Locate the cell with the specified text and output its (x, y) center coordinate. 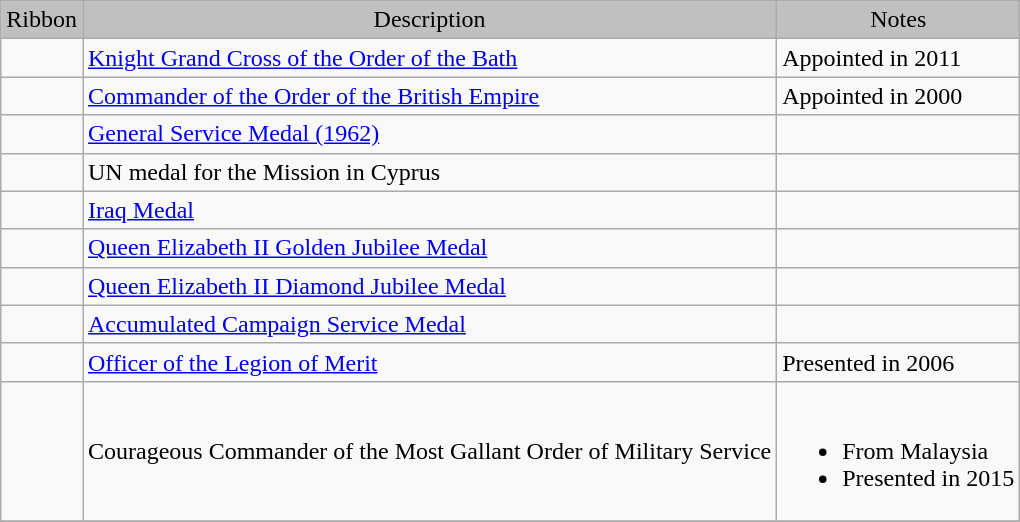
Courageous Commander of the Most Gallant Order of Military Service (429, 451)
Queen Elizabeth II Golden Jubilee Medal (429, 248)
Ribbon (42, 20)
General Service Medal (1962) (429, 134)
Presented in 2006 (898, 362)
Appointed in 2000 (898, 96)
Appointed in 2011 (898, 58)
UN medal for the Mission in Cyprus (429, 172)
From MalaysiaPresented in 2015 (898, 451)
Notes (898, 20)
Accumulated Campaign Service Medal (429, 324)
Commander of the Order of the British Empire (429, 96)
Knight Grand Cross of the Order of the Bath (429, 58)
Queen Elizabeth II Diamond Jubilee Medal (429, 286)
Iraq Medal (429, 210)
Officer of the Legion of Merit (429, 362)
Description (429, 20)
